From the cell containing the given text, extract its center point as (x, y) coordinate. 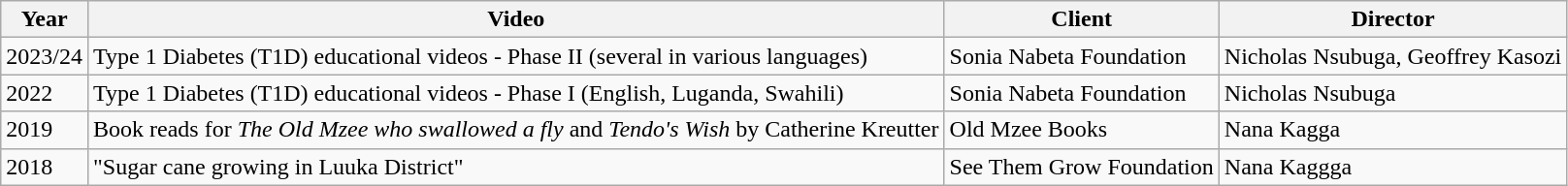
Type 1 Diabetes (T1D) educational videos - Phase II (several in various languages) (516, 56)
2018 (45, 167)
Client (1081, 19)
2019 (45, 130)
Year (45, 19)
2023/24 (45, 56)
Nicholas Nsubuga (1393, 93)
Director (1393, 19)
Video (516, 19)
"Sugar cane growing in Luuka District" (516, 167)
2022 (45, 93)
Type 1 Diabetes (T1D) educational videos - Phase I (English, Luganda, Swahili) (516, 93)
Old Mzee Books (1081, 130)
Nicholas Nsubuga, Geoffrey Kasozi (1393, 56)
Book reads for The Old Mzee who swallowed a fly and Tendo's Wish by Catherine Kreutter (516, 130)
Nana Kaggga (1393, 167)
See Them Grow Foundation (1081, 167)
Nana Kagga (1393, 130)
